Output the [X, Y] coordinate of the center of the cell containing the given text.  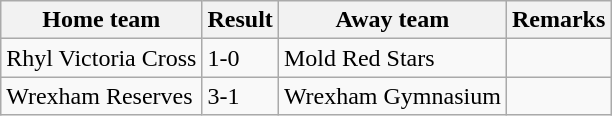
Remarks [558, 20]
1-0 [240, 58]
Away team [392, 20]
Result [240, 20]
Rhyl Victoria Cross [102, 58]
Wrexham Reserves [102, 96]
3-1 [240, 96]
Mold Red Stars [392, 58]
Wrexham Gymnasium [392, 96]
Home team [102, 20]
